For the text-containing cell, return its midpoint in [X, Y] coordinate format. 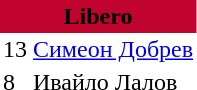
Libero [98, 16]
13 [15, 50]
Симеон Добрев [113, 50]
